From the cell containing the given text, extract its center point as [X, Y] coordinate. 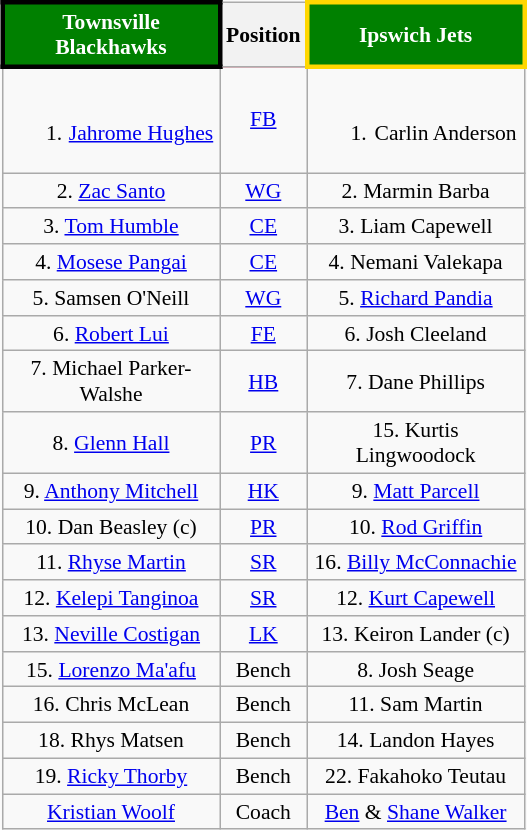
14. Landon Hayes [416, 741]
19. Ricky Thorby [110, 776]
15. Kurtis Lingwoodock [416, 442]
16. Chris McLean [110, 705]
3. Tom Humble [110, 226]
Carlin Anderson [416, 120]
9. Matt Parcell [416, 491]
FB [264, 120]
6. Robert Lui [110, 333]
LK [264, 634]
2. Zac Santo [110, 191]
2. Marmin Barba [416, 191]
Kristian Woolf [110, 812]
15. Lorenzo Ma'afu [110, 669]
7. Michael Parker-Walshe [110, 382]
13. Keiron Lander (c) [416, 634]
8. Glenn Hall [110, 442]
8. Josh Seage [416, 669]
Ben & Shane Walker [416, 812]
4. Mosese Pangai [110, 262]
11. Rhyse Martin [110, 562]
3. Liam Capewell [416, 226]
HB [264, 382]
16. Billy McConnachie [416, 562]
11. Sam Martin [416, 705]
22. Fakahoko Teutau [416, 776]
5. Richard Pandia [416, 298]
Townsville Blackhawks [110, 35]
10. Dan Beasley (c) [110, 527]
Ipswich Jets [416, 35]
9. Anthony Mitchell [110, 491]
13. Neville Costigan [110, 634]
12. Kelepi Tanginoa [110, 598]
6. Josh Cleeland [416, 333]
5. Samsen O'Neill [110, 298]
7. Dane Phillips [416, 382]
18. Rhys Matsen [110, 741]
Coach [264, 812]
FE [264, 333]
Position [264, 35]
HK [264, 491]
4. Nemani Valekapa [416, 262]
12. Kurt Capewell [416, 598]
10. Rod Griffin [416, 527]
Jahrome Hughes [110, 120]
